Extract the [x, y] coordinate from the center of the cell holding the provided text.  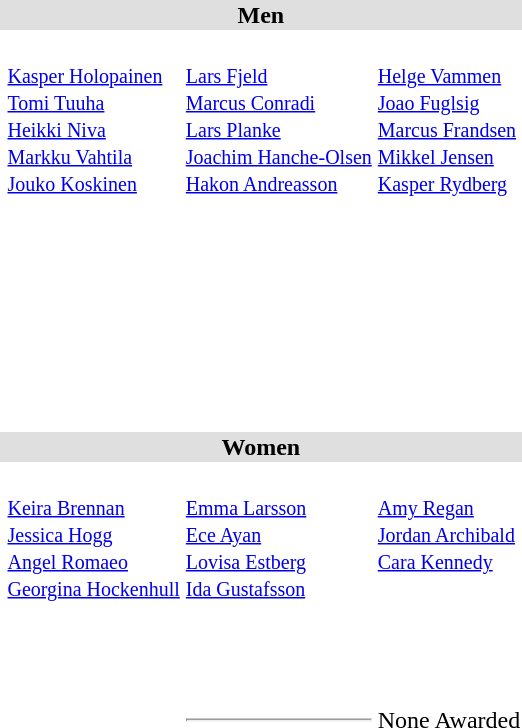
Amy Regan Jordan Archibald Cara Kennedy [448, 534]
Men [261, 15]
Keira Brennan Jessica Hogg Angel Romaeo Georgina Hockenhull [94, 534]
Emma Larsson Ece Ayan Lovisa Estberg Ida Gustafsson [278, 534]
Kasper Holopainen Tomi Tuuha Heikki Niva Markku Vahtila Jouko Koskinen [94, 116]
Women [261, 447]
Helge Vammen Joao Fuglsig Marcus Frandsen Mikkel Jensen Kasper Rydberg [448, 116]
Lars Fjeld Marcus Conradi Lars Planke Joachim Hanche-Olsen Hakon Andreasson [278, 116]
